Locate the cell with the specified text and output its [x, y] center coordinate. 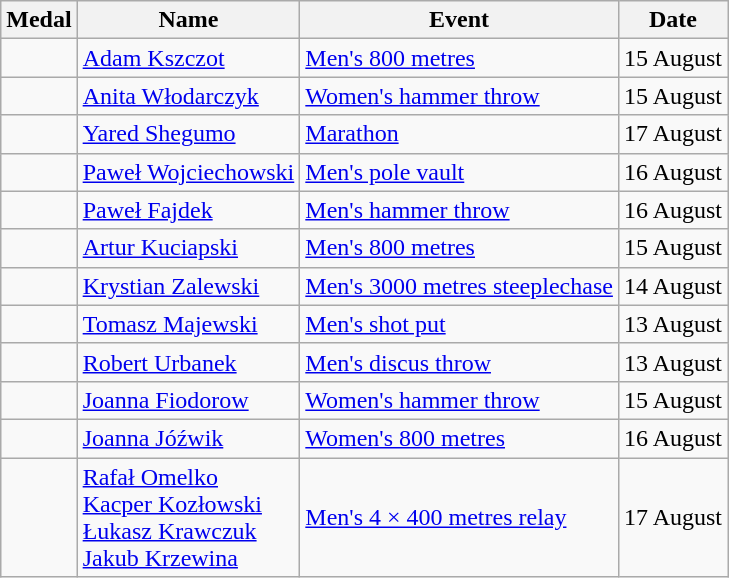
Date [672, 20]
Women's 800 metres [460, 438]
Men's 4 × 400 metres relay [460, 518]
Event [460, 20]
Men's shot put [460, 324]
Joanna Fiodorow [188, 400]
Adam Kszczot [188, 58]
Anita Włodarczyk [188, 96]
14 August [672, 286]
Yared Shegumo [188, 134]
Paweł Fajdek [188, 210]
Medal [39, 20]
Marathon [460, 134]
Krystian Zalewski [188, 286]
Men's hammer throw [460, 210]
Men's discus throw [460, 362]
Artur Kuciapski [188, 248]
Robert Urbanek [188, 362]
Rafał OmelkoKacper KozłowskiŁukasz KrawczukJakub Krzewina [188, 518]
Men's pole vault [460, 172]
Men's 3000 metres steeplechase [460, 286]
Tomasz Majewski [188, 324]
Paweł Wojciechowski [188, 172]
Joanna Jóźwik [188, 438]
Name [188, 20]
